Scan for the cell matching the given text and deliver its [x, y] coordinate at center. 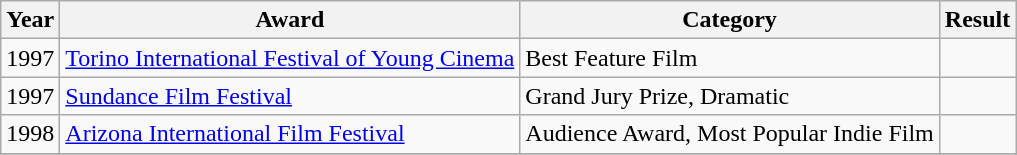
Result [977, 20]
Torino International Festival of Young Cinema [290, 58]
1998 [30, 134]
Award [290, 20]
Sundance Film Festival [290, 96]
Grand Jury Prize, Dramatic [730, 96]
Category [730, 20]
Audience Award, Most Popular Indie Film [730, 134]
Arizona International Film Festival [290, 134]
Year [30, 20]
Best Feature Film [730, 58]
